Output the (X, Y) coordinate of the center of the cell containing the given text.  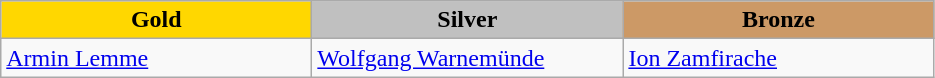
Wolfgang Warnemünde (468, 58)
Ion Zamfirache (778, 58)
Silver (468, 20)
Gold (156, 20)
Bronze (778, 20)
Armin Lemme (156, 58)
